Provide the [X, Y] coordinate of the cell's center where the given text is located.  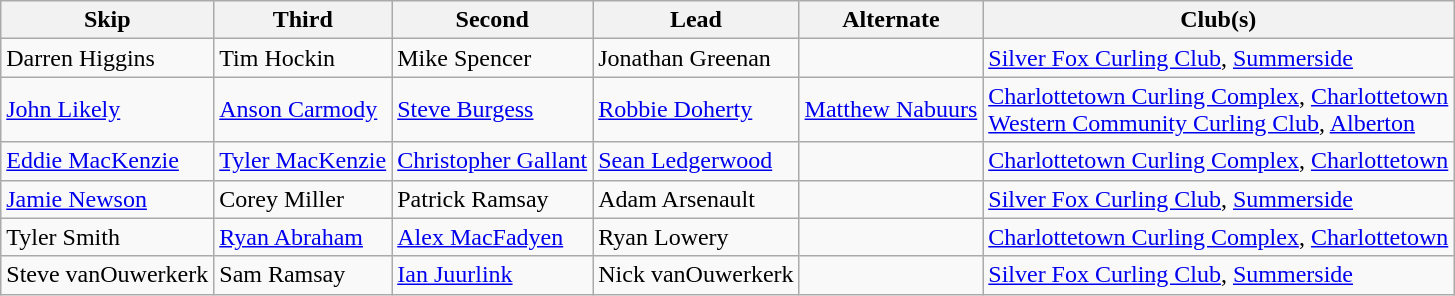
Jonathan Greenan [696, 58]
Alex MacFadyen [492, 237]
Matthew Nabuurs [891, 110]
Club(s) [1218, 20]
Darren Higgins [108, 58]
Second [492, 20]
Christopher Gallant [492, 161]
Alternate [891, 20]
Skip [108, 20]
Ryan Abraham [303, 237]
Anson Carmody [303, 110]
Sam Ramsay [303, 275]
Steve Burgess [492, 110]
Patrick Ramsay [492, 199]
Ryan Lowery [696, 237]
Mike Spencer [492, 58]
Robbie Doherty [696, 110]
Jamie Newson [108, 199]
Lead [696, 20]
Adam Arsenault [696, 199]
Eddie MacKenzie [108, 161]
Charlottetown Curling Complex, Charlottetown Western Community Curling Club, Alberton [1218, 110]
Ian Juurlink [492, 275]
Nick vanOuwerkerk [696, 275]
John Likely [108, 110]
Tyler Smith [108, 237]
Steve vanOuwerkerk [108, 275]
Sean Ledgerwood [696, 161]
Tyler MacKenzie [303, 161]
Corey Miller [303, 199]
Tim Hockin [303, 58]
Third [303, 20]
